From the cell containing the given text, extract its center point as (x, y) coordinate. 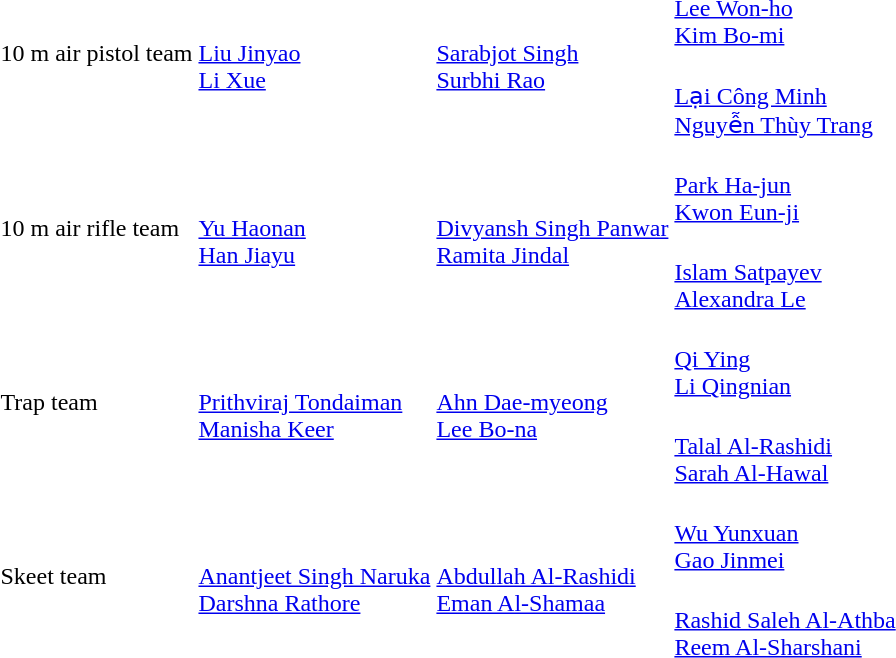
Ahn Dae-myeongLee Bo-na (552, 402)
Prithviraj TondaimanManisha Keer (314, 402)
Yu HaonanHan Jiayu (314, 228)
Divyansh Singh PanwarRamita Jindal (552, 228)
